Determine the (x, y) coordinate at the center of the cell enclosing the given text.  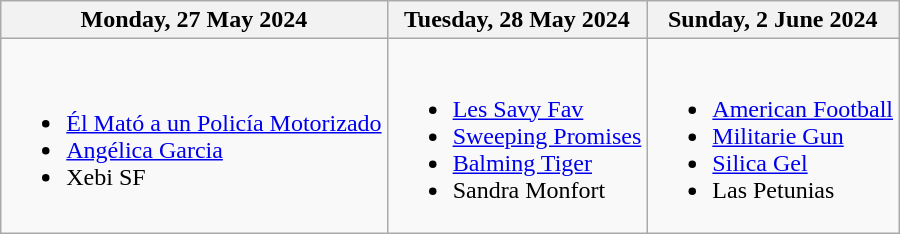
Sunday, 2 June 2024 (773, 20)
Les Savy FavSweeping PromisesBalming TigerSandra Monfort (517, 136)
Él Mató a un Policía MotorizadoAngélica GarciaXebi SF (194, 136)
American FootballMilitarie GunSilica GelLas Petunias (773, 136)
Tuesday, 28 May 2024 (517, 20)
Monday, 27 May 2024 (194, 20)
